Return the (x, y) coordinate for the center point of the cell that contains the specified text.  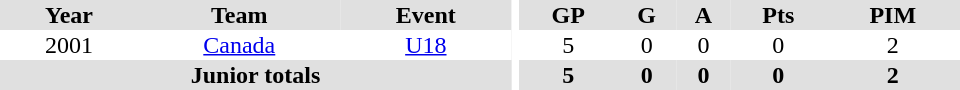
Canada (240, 45)
GP (568, 15)
Pts (778, 15)
U18 (426, 45)
PIM (893, 15)
Year (69, 15)
G (646, 15)
Event (426, 15)
A (704, 15)
Team (240, 15)
2001 (69, 45)
Junior totals (256, 75)
